Capture the cell that displays the provided text and extract its [X, Y] central coordinate. 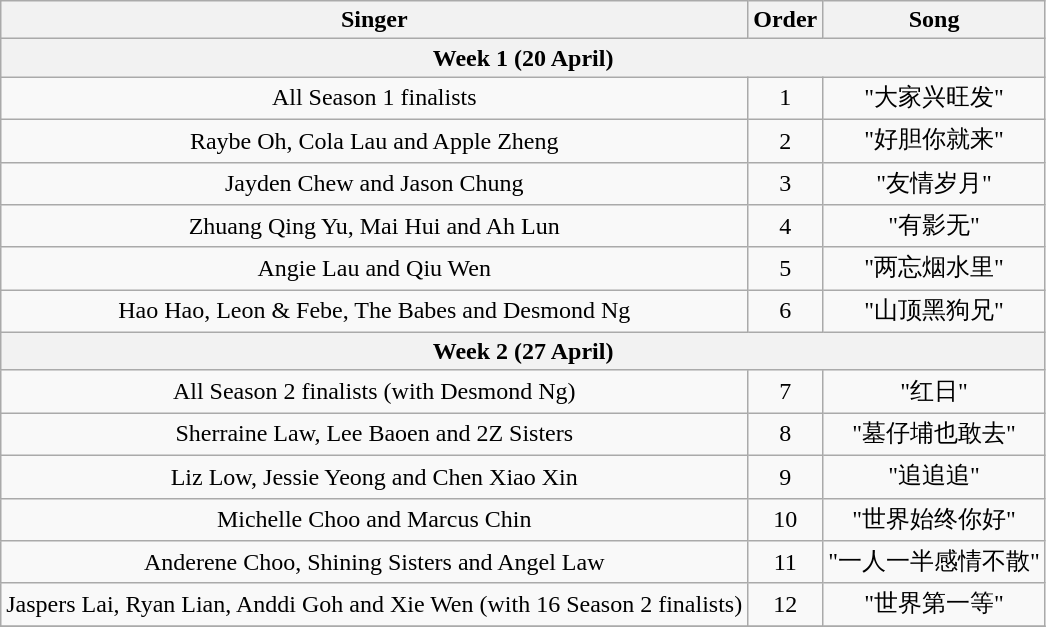
Michelle Choo and Marcus Chin [374, 520]
9 [786, 476]
"有影无" [934, 226]
6 [786, 312]
Order [786, 20]
Week 1 (20 April) [524, 58]
"一人一半感情不散" [934, 562]
"世界始终你好" [934, 520]
"大家兴旺发" [934, 98]
8 [786, 434]
1 [786, 98]
Song [934, 20]
Angie Lau and Qiu Wen [374, 268]
"红日" [934, 392]
Singer [374, 20]
Zhuang Qing Yu, Mai Hui and Ah Lun [374, 226]
3 [786, 184]
11 [786, 562]
Week 2 (27 April) [524, 351]
2 [786, 140]
All Season 1 finalists [374, 98]
Sherraine Law, Lee Baoen and 2Z Sisters [374, 434]
"友情岁月" [934, 184]
"追追追" [934, 476]
Jayden Chew and Jason Chung [374, 184]
10 [786, 520]
"两忘烟水里" [934, 268]
4 [786, 226]
Jaspers Lai, Ryan Lian, Anddi Goh and Xie Wen (with 16 Season 2 finalists) [374, 604]
12 [786, 604]
"世界第一等" [934, 604]
7 [786, 392]
All Season 2 finalists (with Desmond Ng) [374, 392]
Liz Low, Jessie Yeong and Chen Xiao Xin [374, 476]
"好胆你就来" [934, 140]
Raybe Oh, Cola Lau and Apple Zheng [374, 140]
5 [786, 268]
"墓仔埔也敢去" [934, 434]
"山顶黑狗兄" [934, 312]
Hao Hao, Leon & Febe, The Babes and Desmond Ng [374, 312]
Anderene Choo, Shining Sisters and Angel Law [374, 562]
